Detect which cell encompasses the target text, then output its [X, Y] center coordinate. 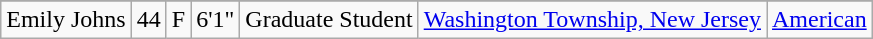
F [178, 20]
6'1" [216, 20]
44 [148, 20]
Emily Johns [66, 20]
American [819, 20]
Graduate Student [329, 20]
Washington Township, New Jersey [592, 20]
